From the cell containing the given text, extract its center point as [X, Y] coordinate. 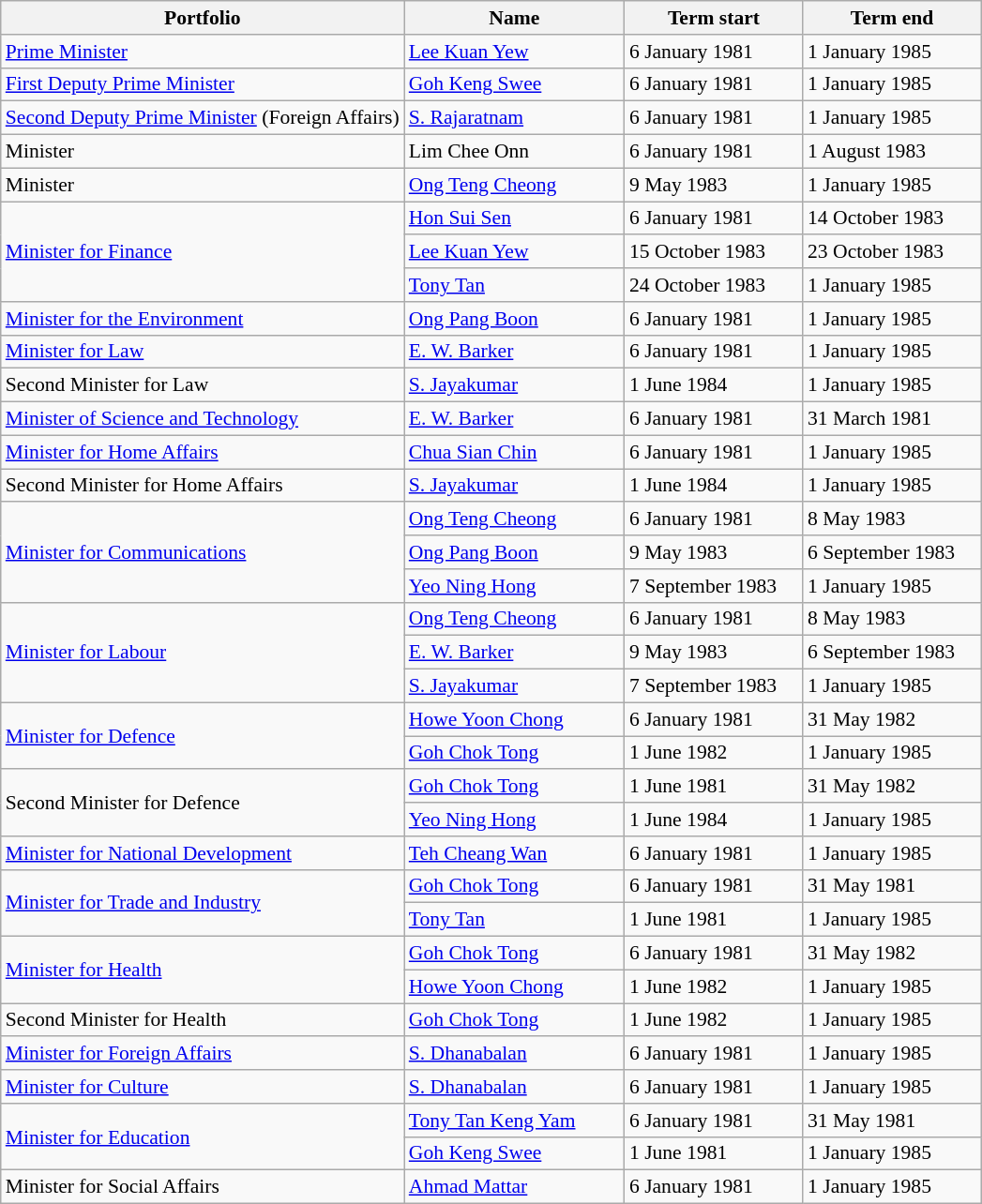
Second Deputy Prime Minister (Foreign Affairs) [203, 118]
Minister for Social Affairs [203, 1187]
Second Minister for Law [203, 385]
1 August 1983 [892, 152]
Minister for Health [203, 970]
Portfolio [203, 18]
24 October 1983 [714, 285]
Minister for Home Affairs [203, 452]
Hon Sui Sen [514, 218]
Minister of Science and Technology [203, 419]
Ahmad Mattar [514, 1187]
Minister for Communications [203, 553]
Second Minister for Defence [203, 803]
Minister for Labour [203, 653]
Minister for Education [203, 1136]
Term end [892, 18]
Teh Cheang Wan [514, 853]
Prime Minister [203, 52]
23 October 1983 [892, 252]
31 March 1981 [892, 419]
Minister for the Environment [203, 319]
Minister for Law [203, 352]
Term start [714, 18]
Minister for Trade and Industry [203, 902]
Second Minister for Health [203, 1020]
Minister for Finance [203, 251]
Minister for Culture [203, 1087]
Tony Tan Keng Yam [514, 1121]
First Deputy Prime Minister [203, 84]
15 October 1983 [714, 252]
Name [514, 18]
Minister for Foreign Affairs [203, 1054]
Minister for National Development [203, 853]
Second Minister for Home Affairs [203, 486]
14 October 1983 [892, 218]
Chua Sian Chin [514, 452]
S. Rajaratnam [514, 118]
Lim Chee Onn [514, 152]
Minister for Defence [203, 735]
